Return the [x, y] coordinate for the center point of the cell that contains the specified text.  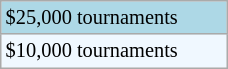
$10,000 tournaments [114, 51]
$25,000 tournaments [114, 17]
